Extract the [x, y] coordinate from the center of the cell holding the provided text.  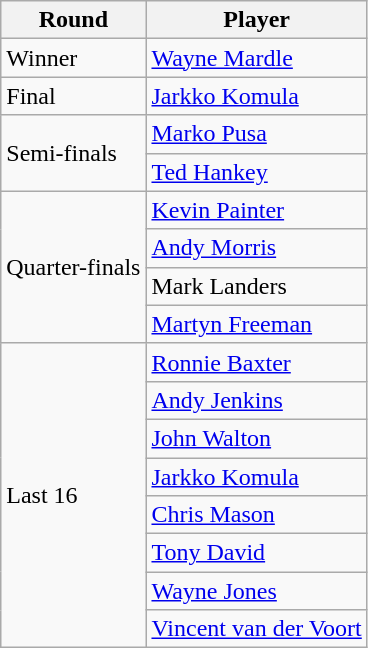
Kevin Painter [256, 210]
Andy Jenkins [256, 400]
Vincent van der Voort [256, 629]
Martyn Freeman [256, 324]
Tony David [256, 553]
Mark Landers [256, 286]
Final [74, 96]
Andy Morris [256, 248]
Winner [74, 58]
Player [256, 20]
Wayne Jones [256, 591]
Ted Hankey [256, 172]
Semi-finals [74, 153]
Chris Mason [256, 515]
Quarter-finals [74, 267]
Last 16 [74, 495]
Wayne Mardle [256, 58]
Marko Pusa [256, 134]
John Walton [256, 438]
Round [74, 20]
Ronnie Baxter [256, 362]
